For the text-containing cell, return its midpoint in [x, y] coordinate format. 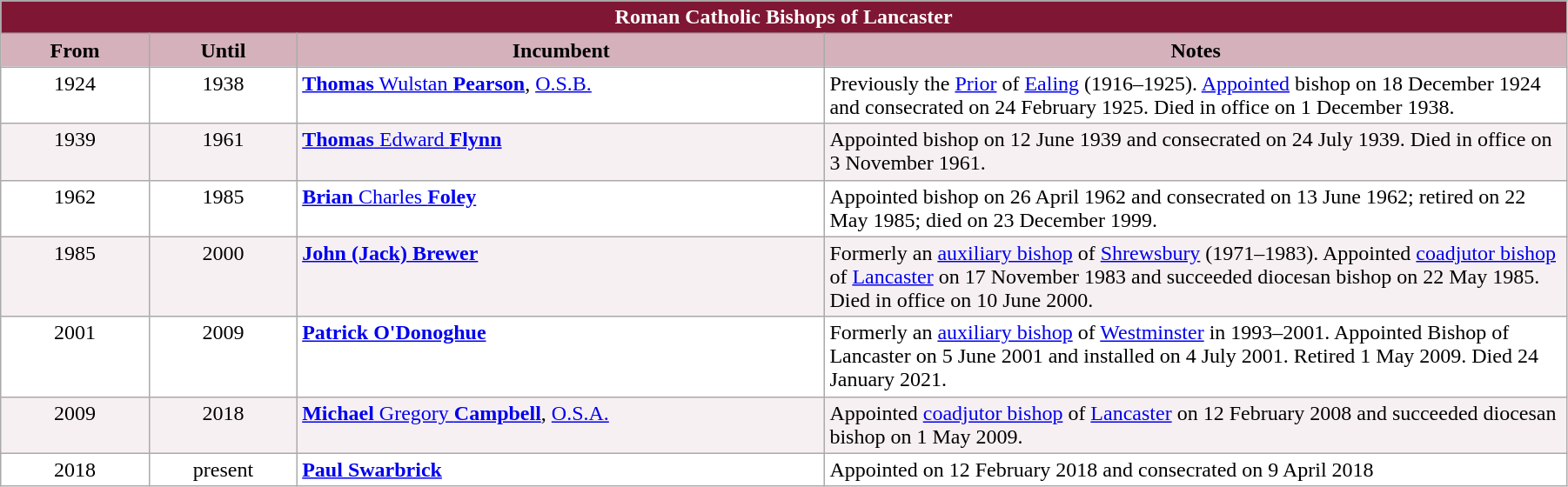
Roman Catholic Bishops of Lancaster [784, 17]
Until [223, 50]
1962 [75, 209]
Patrick O'Donoghue [561, 357]
Thomas Edward Flynn [561, 151]
Appointed on 12 February 2018 and consecrated on 9 April 2018 [1196, 470]
From [75, 50]
Notes [1196, 50]
Appointed bishop on 12 June 1939 and consecrated on 24 July 1939. Died in office on 3 November 1961. [1196, 151]
1924 [75, 96]
Brian Charles Foley [561, 209]
John (Jack) Brewer [561, 277]
Appointed bishop on 26 April 1962 and consecrated on 13 June 1962; retired on 22 May 1985; died on 23 December 1999. [1196, 209]
1961 [223, 151]
2000 [223, 277]
Appointed coadjutor bishop of Lancaster on 12 February 2008 and succeeded diocesan bishop on 1 May 2009. [1196, 424]
2001 [75, 357]
1938 [223, 96]
Incumbent [561, 50]
1939 [75, 151]
Paul Swarbrick [561, 470]
Thomas Wulstan Pearson, O.S.B. [561, 96]
Michael Gregory Campbell, O.S.A. [561, 424]
present [223, 470]
